For the text-containing cell, return its midpoint in (x, y) coordinate format. 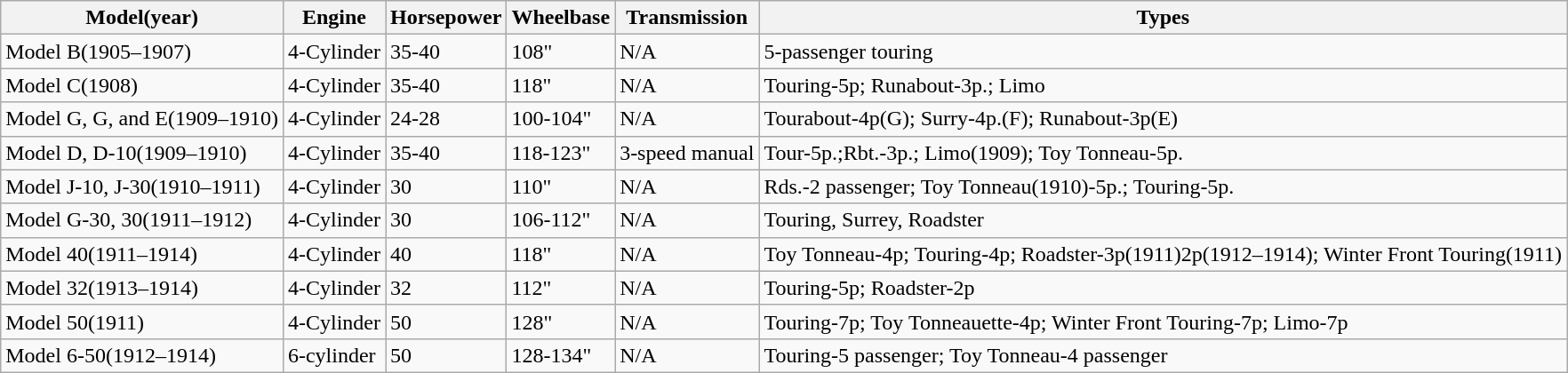
Model G, G, and E(1909–1910) (142, 119)
Model G-30, 30(1911–1912) (142, 220)
40 (446, 254)
Model C(1908) (142, 85)
Touring-5 passenger; Toy Tonneau-4 passenger (1163, 355)
Tourabout-4p(G); Surry-4p.(F); Runabout-3p(E) (1163, 119)
Touring-5p; Roadster-2p (1163, 288)
Horsepower (446, 18)
Engine (334, 18)
106-112" (561, 220)
128-134" (561, 355)
Touring-5p; Runabout-3p.; Limo (1163, 85)
Model(year) (142, 18)
24-28 (446, 119)
Model J-10, J-30(1910–1911) (142, 186)
Wheelbase (561, 18)
108" (561, 52)
110" (561, 186)
Model D, D-10(1909–1910) (142, 153)
32 (446, 288)
Types (1163, 18)
Touring-7p; Toy Tonneauette-4p; Winter Front Touring-7p; Limo-7p (1163, 321)
Model 6-50(1912–1914) (142, 355)
118-123" (561, 153)
Model 32(1913–1914) (142, 288)
Touring, Surrey, Roadster (1163, 220)
3-speed manual (687, 153)
Model 50(1911) (142, 321)
Model 40(1911–1914) (142, 254)
Toy Tonneau-4p; Touring-4p; Roadster-3p(1911)2p(1912–1914); Winter Front Touring(1911) (1163, 254)
Model B(1905–1907) (142, 52)
Transmission (687, 18)
Rds.-2 passenger; Toy Tonneau(1910)-5p.; Touring-5p. (1163, 186)
Tour-5p.;Rbt.-3p.; Limo(1909); Toy Tonneau-5p. (1163, 153)
112" (561, 288)
128" (561, 321)
100-104" (561, 119)
6-cylinder (334, 355)
5-passenger touring (1163, 52)
